Extract the (X, Y) coordinate from the center of the cell holding the provided text.  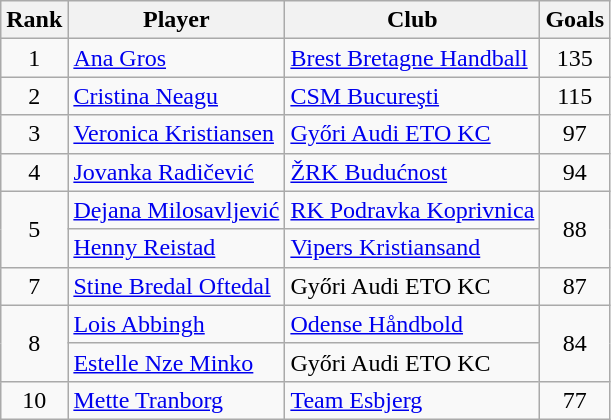
5 (34, 229)
Team Esbjerg (412, 400)
Lois Abbingh (176, 324)
Jovanka Radičević (176, 172)
Henny Reistad (176, 248)
Mette Tranborg (176, 400)
RK Podravka Koprivnica (412, 210)
3 (34, 134)
94 (575, 172)
7 (34, 286)
2 (34, 96)
88 (575, 229)
Goals (575, 20)
Cristina Neagu (176, 96)
87 (575, 286)
ŽRK Budućnost (412, 172)
135 (575, 58)
Rank (34, 20)
84 (575, 343)
Stine Bredal Oftedal (176, 286)
Player (176, 20)
Dejana Milosavljević (176, 210)
Veronica Kristiansen (176, 134)
Vipers Kristiansand (412, 248)
1 (34, 58)
Estelle Nze Minko (176, 362)
Ana Gros (176, 58)
97 (575, 134)
Odense Håndbold (412, 324)
77 (575, 400)
115 (575, 96)
Brest Bretagne Handball (412, 58)
10 (34, 400)
4 (34, 172)
Club (412, 20)
CSM Bucureşti (412, 96)
8 (34, 343)
